Locate the cell with the specified text and output its (x, y) center coordinate. 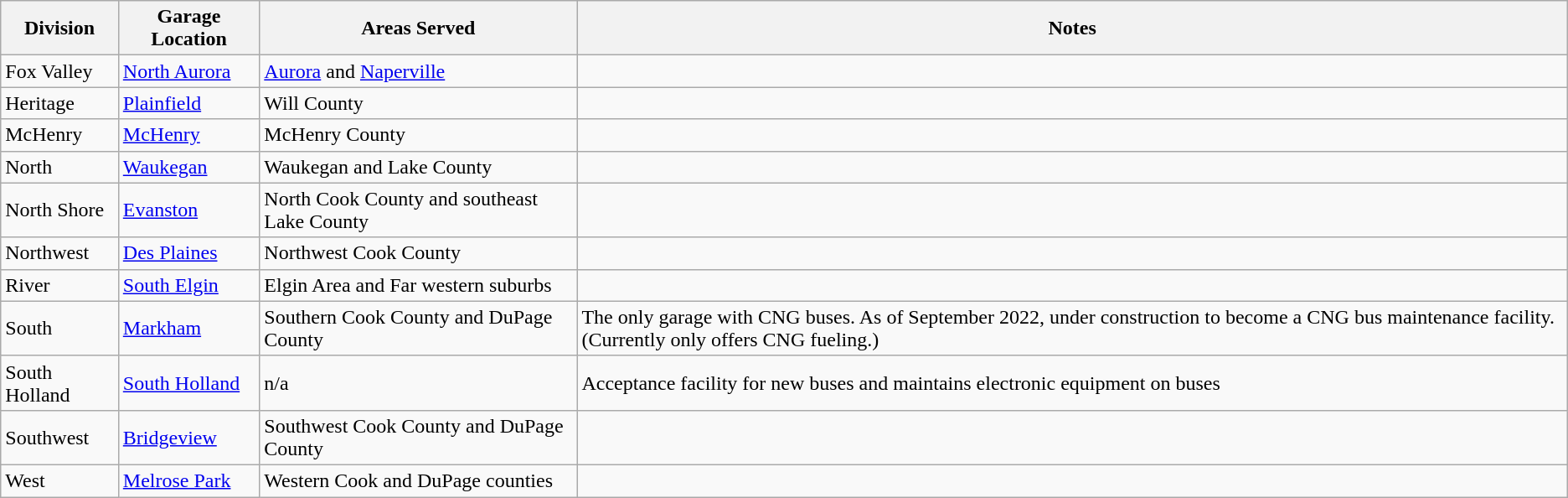
West (60, 480)
n/a (419, 382)
Southern Cook County and DuPage County (419, 329)
South (60, 329)
Markham (188, 329)
Areas Served (419, 29)
Western Cook and DuPage counties (419, 480)
North Shore (60, 210)
Waukegan (188, 167)
North (60, 167)
Garage Location (188, 29)
Northwest Cook County (419, 253)
Bridgeview (188, 438)
Des Plaines (188, 253)
Aurora and Naperville (419, 71)
Evanston (188, 210)
Waukegan and Lake County (419, 167)
Northwest (60, 253)
McHenry County (419, 135)
Fox Valley (60, 71)
Heritage (60, 103)
Acceptance facility for new buses and maintains electronic equipment on buses (1072, 382)
Notes (1072, 29)
North Cook County and southeast Lake County (419, 210)
South Elgin (188, 285)
Elgin Area and Far western suburbs (419, 285)
Division (60, 29)
North Aurora (188, 71)
Melrose Park (188, 480)
Southwest Cook County and DuPage County (419, 438)
River (60, 285)
Plainfield (188, 103)
Will County (419, 103)
Southwest (60, 438)
